Detect which cell encompasses the target text, then output its (x, y) center coordinate. 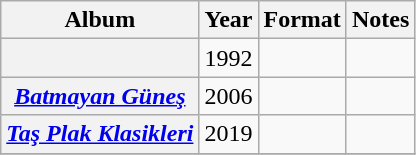
Format (302, 20)
2019 (228, 134)
2006 (228, 96)
Year (228, 20)
Batmayan Güneş (100, 96)
1992 (228, 58)
Notes (380, 20)
Taş Plak Klasikleri (100, 134)
Album (100, 20)
